Pinpoint the cell where the given text exists, returning its [X, Y] midpoint coordinate. 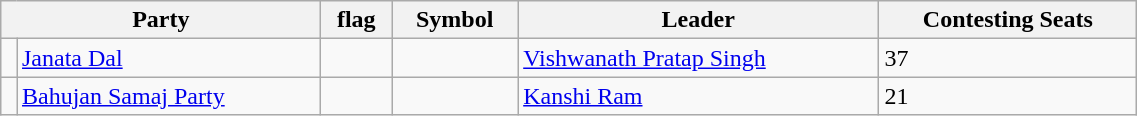
Symbol [455, 20]
Janata Dal [168, 58]
Vishwanath Pratap Singh [698, 58]
Party [161, 20]
37 [1008, 58]
Leader [698, 20]
flag [356, 20]
Kanshi Ram [698, 96]
21 [1008, 96]
Bahujan Samaj Party [168, 96]
Contesting Seats [1008, 20]
